Pinpoint the cell where the given text exists, returning its [X, Y] midpoint coordinate. 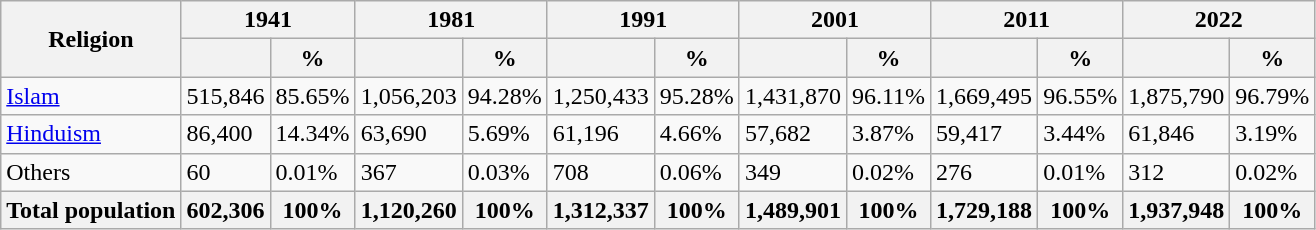
708 [600, 172]
96.11% [888, 96]
85.65% [312, 96]
Islam [91, 96]
602,306 [226, 210]
Total population [91, 210]
2011 [1027, 20]
Religion [91, 39]
1,056,203 [408, 96]
1,120,260 [408, 210]
1,729,188 [984, 210]
1,937,948 [1176, 210]
1,250,433 [600, 96]
96.79% [1272, 96]
1,489,901 [792, 210]
4.66% [696, 134]
349 [792, 172]
2001 [834, 20]
Hinduism [91, 134]
14.34% [312, 134]
86,400 [226, 134]
3.19% [1272, 134]
Others [91, 172]
94.28% [504, 96]
1981 [451, 20]
2022 [1219, 20]
61,846 [1176, 134]
1,875,790 [1176, 96]
59,417 [984, 134]
515,846 [226, 96]
1,312,337 [600, 210]
1,669,495 [984, 96]
60 [226, 172]
63,690 [408, 134]
3.87% [888, 134]
1,431,870 [792, 96]
1991 [643, 20]
312 [1176, 172]
0.03% [504, 172]
96.55% [1080, 96]
367 [408, 172]
95.28% [696, 96]
3.44% [1080, 134]
1941 [268, 20]
61,196 [600, 134]
0.06% [696, 172]
57,682 [792, 134]
5.69% [504, 134]
276 [984, 172]
